Locate the cell with the specified text and output its [x, y] center coordinate. 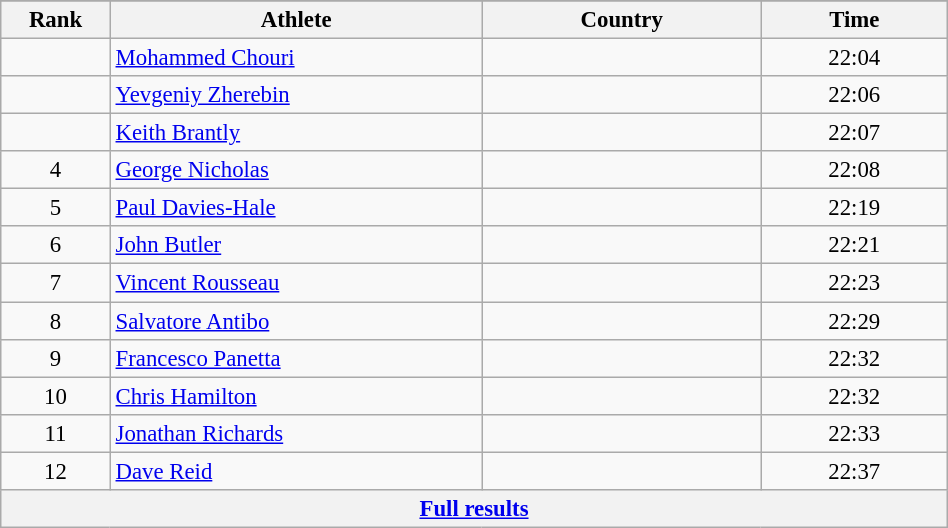
Yevgeniy Zherebin [296, 95]
22:33 [854, 433]
22:04 [854, 58]
9 [56, 358]
22:07 [854, 133]
10 [56, 396]
6 [56, 245]
Keith Brantly [296, 133]
22:23 [854, 283]
John Butler [296, 245]
22:08 [854, 170]
8 [56, 321]
22:06 [854, 95]
22:19 [854, 208]
22:29 [854, 321]
Dave Reid [296, 471]
Athlete [296, 20]
22:37 [854, 471]
Paul Davies-Hale [296, 208]
11 [56, 433]
Chris Hamilton [296, 396]
5 [56, 208]
Francesco Panetta [296, 358]
George Nicholas [296, 170]
Full results [474, 509]
12 [56, 471]
7 [56, 283]
Time [854, 20]
4 [56, 170]
Rank [56, 20]
Country [622, 20]
Vincent Rousseau [296, 283]
Salvatore Antibo [296, 321]
Jonathan Richards [296, 433]
Mohammed Chouri [296, 58]
22:21 [854, 245]
